Return [X, Y] of the center of cell containing provided text 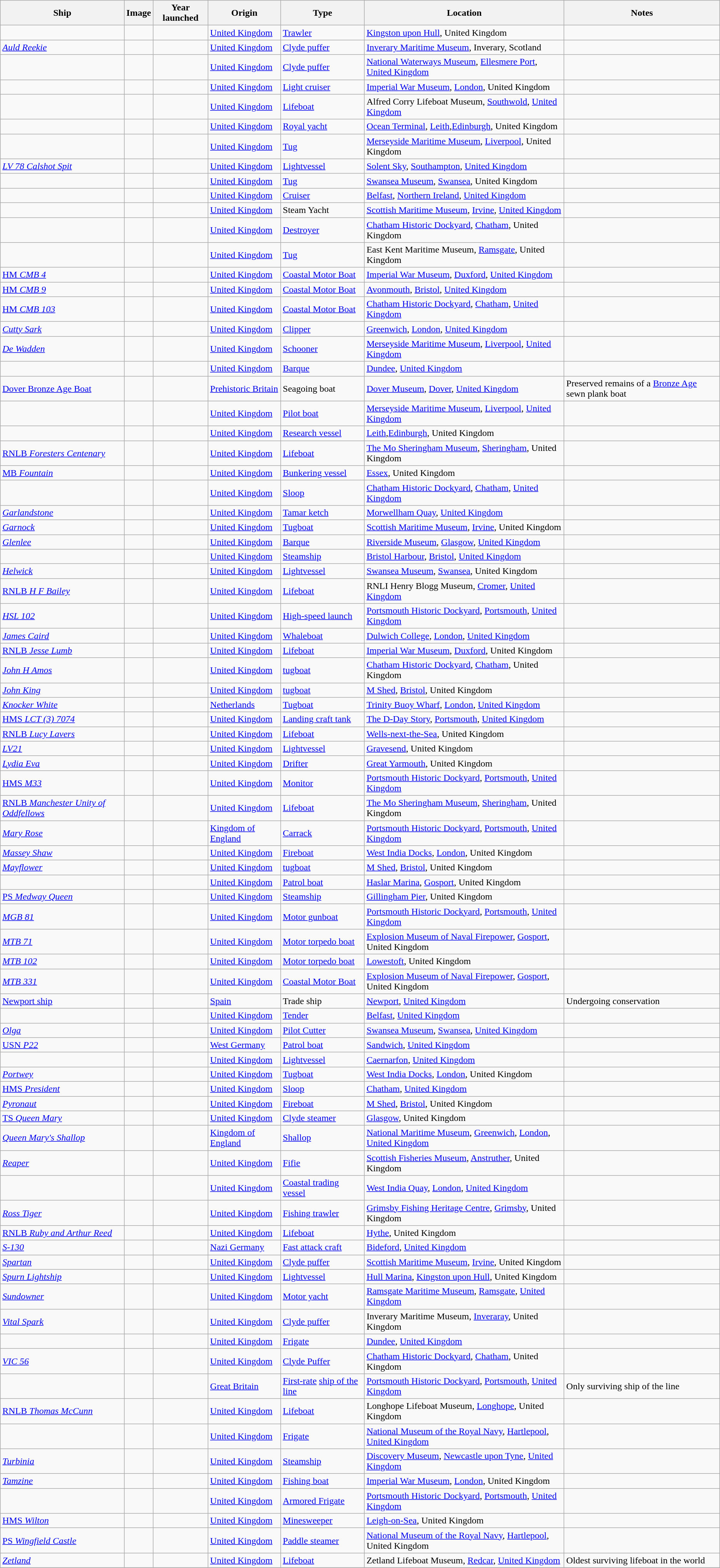
Dover Bronze Age Boat [62, 388]
Pilot Cutter [323, 1030]
Fast attack craft [323, 1247]
Cutty Sark [62, 329]
Ramsgate Maritime Museum, Ramsgate, United Kingdom [464, 1296]
LV21 [62, 748]
Knocker White [62, 705]
Minesweeper [323, 1521]
Caernarfon, United Kingdom [464, 1059]
Trawler [323, 33]
Trade ship [323, 1001]
MGB 81 [62, 916]
Belfast, Northern Ireland, United Kingdom [464, 195]
Motor yacht [323, 1296]
Leith,Edinburgh, United Kingdom [464, 433]
Monitor [323, 783]
HM CMB 4 [62, 275]
Kingston upon Hull, United Kingdom [464, 33]
PS Medway Queen [62, 897]
Scottish Fisheries Museum, Anstruther, United Kingdom [464, 1163]
Avonmouth, Bristol, United Kingdom [464, 289]
Destroyer [323, 230]
West Germany [245, 1045]
Paddle steamer [323, 1541]
Hythe, United Kingdom [464, 1233]
Sandwich, United Kingdom [464, 1045]
HMS M33 [62, 783]
Fifie [323, 1163]
The D-Day Story, Portsmouth, United Kingdom [464, 719]
Prehistoric Britain [245, 388]
Nazi Germany [245, 1247]
Ocean Terminal, Leith,Edinburgh, United Kingdom [464, 126]
Motor gunboat [323, 916]
HM CMB 9 [62, 289]
Tamar ketch [323, 512]
Gillingham Pier, United Kingdom [464, 897]
Clipper [323, 329]
HMS Wilton [62, 1521]
Steam Yacht [323, 210]
John H Amos [62, 670]
Seagoing boat [323, 388]
Garnock [62, 527]
National Maritime Museum, Greenwich, London, United Kingdom [464, 1138]
Newport, United Kingdom [464, 1001]
Longhope Lifeboat Museum, Longhope, United Kingdom [464, 1411]
West India Quay, London, United Kingdom [464, 1188]
RNLB Ruby and Arthur Reed [62, 1233]
Turbinia [62, 1462]
Notes [642, 13]
HM CMB 103 [62, 309]
VIC 56 [62, 1361]
Light cruiser [323, 87]
Vital Spark [62, 1322]
Helwick [62, 571]
RNLB H F Bailey [62, 591]
LV 78 Calshot Spit [62, 166]
RNLI Henry Blogg Museum, Cromer, United Kingdom [464, 591]
Location [464, 13]
TS Queen Mary [62, 1118]
De Wadden [62, 349]
Clyde Puffer [323, 1361]
Spain [245, 1001]
RNLB Foresters Centenary [62, 453]
Leigh-on-Sea, United Kingdom [464, 1521]
Zetland [62, 1560]
RNLB Manchester Unity of Oddfellows [62, 808]
Fishing boat [323, 1481]
Massey Shaw [62, 853]
Inverary Maritime Museum, Inverary, Scotland [464, 47]
MTB 102 [62, 961]
Origin [245, 13]
Dulwich College, London, United Kingdom [464, 636]
Garlandstone [62, 512]
Schooner [323, 349]
Shallop [323, 1138]
Dover Museum, Dover, United Kingdom [464, 388]
Coastal trading vessel [323, 1188]
Image [138, 13]
Sundowner [62, 1296]
Fishing trawler [323, 1213]
Bunkering vessel [323, 473]
Drifter [323, 763]
Essex, United Kingdom [464, 473]
Preserved remains of a Bronze Age sewn plank boat [642, 388]
Year launched [181, 13]
Morwellham Quay, United Kingdom [464, 512]
MTB 331 [62, 981]
Bristol Harbour, Bristol, United Kingdom [464, 557]
Ross Tiger [62, 1213]
Auld Reekie [62, 47]
MTB 71 [62, 942]
Whaleboat [323, 636]
Solent Sky, Southampton, United Kingdom [464, 166]
USN P22 [62, 1045]
Only surviving ship of the line [642, 1386]
Great Yarmouth, United Kingdom [464, 763]
Greenwich, London, United Kingdom [464, 329]
Undergoing conservation [642, 1001]
Ship [62, 13]
Royal yacht [323, 126]
Type [323, 13]
National Waterways Museum, Ellesmere Port, United Kingdom [464, 67]
HSL 102 [62, 616]
Research vessel [323, 433]
Gravesend, United Kingdom [464, 748]
Queen Mary's Shallop [62, 1138]
Carrack [323, 833]
Landing craft tank [323, 719]
Alfred Corry Lifeboat Museum, Southwold, United Kingdom [464, 107]
Newport ship [62, 1001]
RNLB Thomas McCunn [62, 1411]
Inverary Maritime Museum, Inveraray, United Kingdom [464, 1322]
Discovery Museum, Newcastle upon Tyne, United Kingdom [464, 1462]
Great Britain [245, 1386]
Pilot boat [323, 414]
Spartan [62, 1262]
HMS LCT (3) 7074 [62, 719]
PS Wingfield Castle [62, 1541]
Lowestoft, United Kingdom [464, 961]
Cruiser [323, 195]
Mary Rose [62, 833]
Spurn Lightship [62, 1277]
Wells-next-the-Sea, United Kingdom [464, 734]
Belfast, United Kingdom [464, 1016]
Zetland Lifeboat Museum, Redcar, United Kingdom [464, 1560]
Oldest surviving lifeboat in the world [642, 1560]
Riverside Museum, Glasgow, United Kingdom [464, 542]
Bideford, United Kingdom [464, 1247]
Trinity Buoy Wharf, London, United Kingdom [464, 705]
S-130 [62, 1247]
Tamzine [62, 1481]
Glenlee [62, 542]
Chatham, United Kingdom [464, 1089]
Clyde steamer [323, 1118]
Olga [62, 1030]
RNLB Jesse Lumb [62, 650]
East Kent Maritime Museum, Ramsgate, United Kingdom [464, 255]
Pyronaut [62, 1104]
Hull Marina, Kingston upon Hull, United Kingdom [464, 1277]
Haslar Marina, Gosport, United Kingdom [464, 882]
Mayflower [62, 868]
Grimsby Fishing Heritage Centre, Grimsby, United Kingdom [464, 1213]
Reaper [62, 1163]
John King [62, 690]
HMS President [62, 1089]
First-rate ship of the line [323, 1386]
Tender [323, 1016]
Portwey [62, 1074]
Lydia Eva [62, 763]
MB Fountain [62, 473]
High-speed launch [323, 616]
James Caird [62, 636]
Glasgow, United Kingdom [464, 1118]
Netherlands [245, 705]
Armored Frigate [323, 1501]
RNLB Lucy Lavers [62, 734]
